Output the [x, y] coordinate of the center of the cell containing the given text.  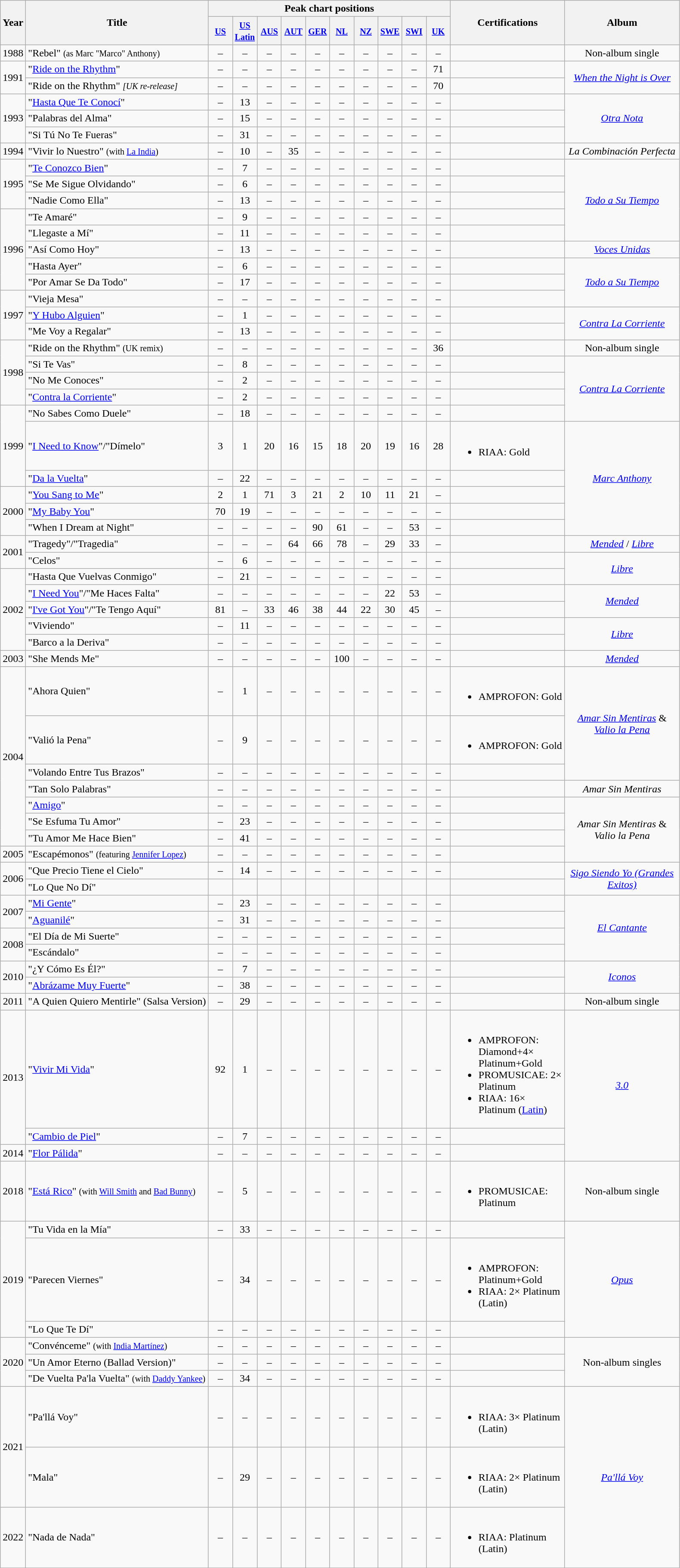
Sigo Siendo Yo (Grandes Exitos) [622, 879]
"Me Voy a Regalar" [117, 331]
64 [294, 544]
"No Sabes Como Duele" [117, 413]
1995 [13, 184]
36 [438, 348]
Certifications [507, 22]
2018 [13, 1191]
UK [438, 31]
1988 [13, 53]
Album [622, 22]
90 [318, 528]
"Así Como Hoy" [117, 250]
"Mi Gente" [117, 903]
92 [220, 1069]
1996 [13, 249]
"Vivir Mi Vida" [117, 1069]
"You Sang to Me" [117, 495]
"Parecen Viernes" [117, 1280]
"Lo Que No Dí" [117, 887]
3.0 [622, 1086]
"Hasta Que Te Conocí" [117, 102]
"Palabras del Alma" [117, 118]
"Aguanilé" [117, 920]
Title [117, 22]
"Da la Vuelta" [117, 478]
"Que Precio Tiene el Cielo" [117, 871]
"Nada de Nada" [117, 1537]
"When I Dream at Night" [117, 528]
Otra Nota [622, 118]
61 [342, 528]
35 [294, 151]
RIAA: 2× Platinum (Latin) [507, 1477]
28 [438, 446]
66 [318, 544]
AMPROFON: Platinum+GoldRIAA: 2× Platinum (Latin) [507, 1280]
AUS [269, 31]
Iconos [622, 977]
"Tan Solo Palabras" [117, 789]
US [220, 31]
41 [245, 838]
Pa'llá Voy [622, 1477]
"Te Amaré" [117, 216]
2020 [13, 1362]
1999 [13, 446]
Year [13, 22]
1998 [13, 372]
81 [220, 609]
Mended / Libre [622, 544]
"Tu Vida en la Mía" [117, 1229]
45 [414, 609]
1993 [13, 118]
"Ride on the Rhythm" (UK remix) [117, 348]
SWI [414, 31]
SWE [390, 31]
"Lo Que Te Dí" [117, 1330]
Voces Unidas [622, 250]
"Vivir lo Nuestro" (with La India) [117, 151]
"Vieja Mesa" [117, 299]
5 [245, 1191]
"Flor Pálida" [117, 1153]
"Tu Amor Me Hace Bien" [117, 838]
"Un Amor Eterno (Ballad Version)" [117, 1362]
2005 [13, 854]
"Pa'llá Voy" [117, 1417]
"Ride on the Rhythm" [UK re-release] [117, 86]
"Ahora Quien" [117, 691]
"I Need You"/"Me Haces Falta" [117, 593]
30 [390, 609]
"Convénceme" (with India Martínez) [117, 1346]
"Escapémonos" (featuring Jennifer Lopez) [117, 854]
"No Me Conoces" [117, 380]
El Cantante [622, 928]
NZ [366, 31]
"Contra la Corriente" [117, 397]
46 [294, 609]
14 [245, 871]
8 [245, 364]
"Hasta Que Vuelvas Conmigo" [117, 577]
2001 [13, 552]
100 [342, 659]
US Latin [245, 31]
RIAA: 3× Platinum (Latin) [507, 1417]
"Amigo" [117, 805]
Marc Anthony [622, 479]
"Está Rico" (with Will Smith and Bad Bunny) [117, 1191]
2002 [13, 609]
2007 [13, 912]
2014 [13, 1153]
AMPROFON: Diamond+4× Platinum+GoldPROMUSICAE: 2× PlatinumRIAA: 16× Platinum (Latin) [507, 1069]
"Cambio de Piel" [117, 1136]
2006 [13, 879]
2022 [13, 1537]
"Te Conozco Bien" [117, 167]
2019 [13, 1279]
"¿Y Cómo Es Él?" [117, 969]
"She Mends Me" [117, 659]
"Mala" [117, 1477]
"Barco a la Deriva" [117, 642]
"I've Got You"/"Te Tengo Aquí" [117, 609]
2021 [13, 1447]
Opus [622, 1279]
"Hasta Ayer" [117, 266]
2003 [13, 659]
1991 [13, 77]
AUT [294, 31]
2011 [13, 1002]
RIAA: Platinum (Latin) [507, 1537]
"Y Hubo Alguien" [117, 315]
La Combinación Perfecta [622, 151]
"Si Tú No Te Fueras" [117, 135]
"Escándalo" [117, 953]
"My Baby You" [117, 511]
"Tragedy"/"Tragedia" [117, 544]
1994 [13, 151]
"Se Me Sigue Olvidando" [117, 184]
RIAA: Gold [507, 446]
GER [318, 31]
"Nadie Como Ella" [117, 200]
2013 [13, 1077]
"Valió la Pena" [117, 739]
2010 [13, 977]
"De Vuelta Pa'la Vuelta" (with Daddy Yankee) [117, 1379]
Peak chart positions [329, 9]
44 [342, 609]
Amar Sin Mentiras [622, 789]
"Ride on the Rhythm" [117, 69]
"Llegaste a Mí" [117, 233]
"Abrázame Muy Fuerte" [117, 985]
"El Día de Mi Suerte" [117, 936]
"Celos" [117, 560]
78 [342, 544]
"Viviendo" [117, 626]
"Si Te Vas" [117, 364]
2000 [13, 511]
"I Need to Know"/"Dímelo" [117, 446]
2008 [13, 944]
"Rebel" (as Marc "Marco" Anthony) [117, 53]
When the Night is Over [622, 77]
17 [245, 282]
"Por Amar Se Da Todo" [117, 282]
1997 [13, 315]
"Se Esfuma Tu Amor" [117, 821]
2004 [13, 756]
NL [342, 31]
Non-album singles [622, 1362]
"Volando Entre Tus Brazos" [117, 772]
PROMUSICAE: Platinum [507, 1191]
"A Quien Quiero Mentirle" (Salsa Version) [117, 1002]
